Find where the given text appears and provide that cell's center as [x, y] coordinate. 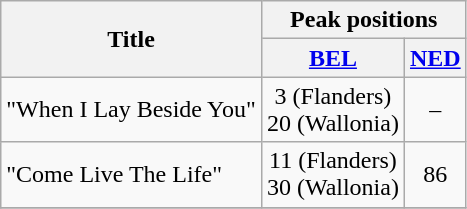
86 [435, 174]
NED [435, 58]
Title [132, 39]
– [435, 110]
BEL [332, 58]
"When I Lay Beside You" [132, 110]
3 (Flanders)20 (Wallonia) [332, 110]
11 (Flanders)30 (Wallonia) [332, 174]
Peak positions [364, 20]
"Come Live The Life" [132, 174]
